Locate the cell with the specified text and output its [x, y] center coordinate. 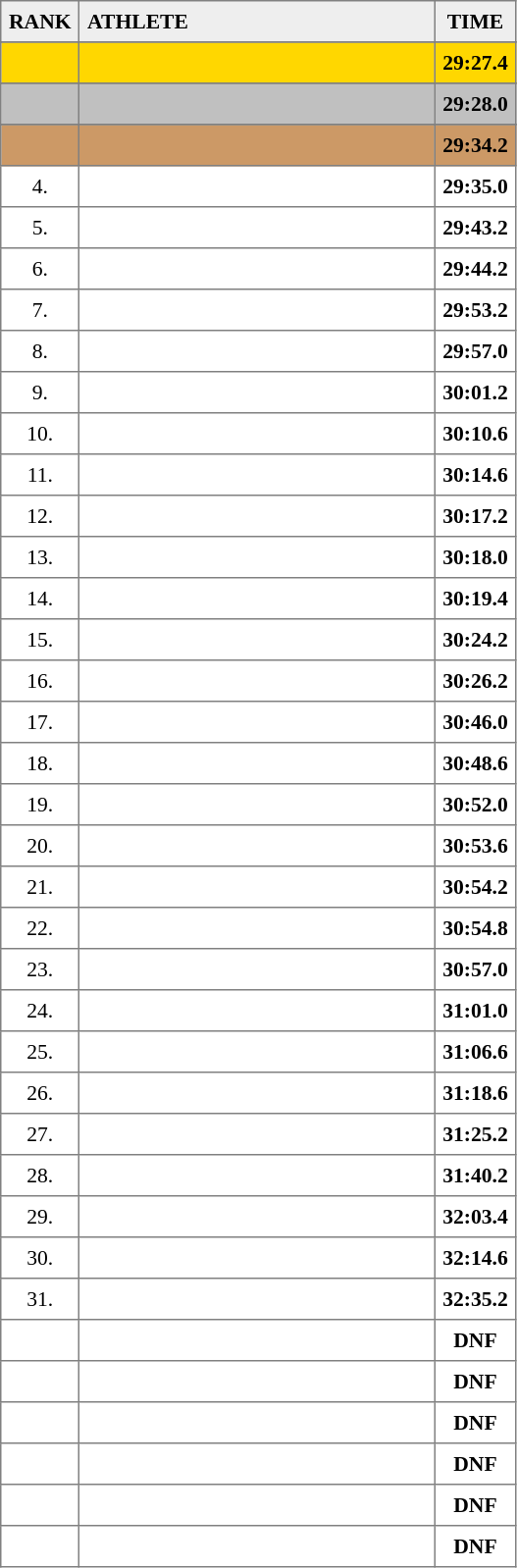
30:53.6 [475, 846]
29:57.0 [475, 351]
30:57.0 [475, 969]
20. [40, 846]
TIME [475, 22]
28. [40, 1176]
29:28.0 [475, 104]
30:48.6 [475, 763]
30:14.6 [475, 475]
12. [40, 516]
23. [40, 969]
11. [40, 475]
14. [40, 599]
30:10.6 [475, 434]
9. [40, 392]
4. [40, 186]
32:03.4 [475, 1217]
31:25.2 [475, 1134]
6. [40, 269]
8. [40, 351]
30:52.0 [475, 805]
16. [40, 681]
25. [40, 1052]
30:46.0 [475, 722]
30:18.0 [475, 557]
27. [40, 1134]
31:40.2 [475, 1176]
24. [40, 1011]
ATHLETE [257, 22]
7. [40, 310]
30:54.2 [475, 887]
RANK [40, 22]
26. [40, 1093]
22. [40, 928]
30:01.2 [475, 392]
30:26.2 [475, 681]
31:18.6 [475, 1093]
29:35.0 [475, 186]
29:43.2 [475, 228]
5. [40, 228]
31:06.6 [475, 1052]
32:35.2 [475, 1299]
30:24.2 [475, 640]
18. [40, 763]
30. [40, 1258]
30:17.2 [475, 516]
29:34.2 [475, 145]
29:53.2 [475, 310]
29:27.4 [475, 63]
31. [40, 1299]
29:44.2 [475, 269]
21. [40, 887]
15. [40, 640]
32:14.6 [475, 1258]
29. [40, 1217]
30:19.4 [475, 599]
10. [40, 434]
30:54.8 [475, 928]
17. [40, 722]
13. [40, 557]
19. [40, 805]
31:01.0 [475, 1011]
